From the cell containing the given text, extract its center point as (X, Y) coordinate. 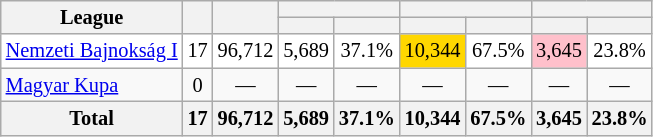
Total (92, 118)
League (92, 17)
Magyar Kupa (92, 85)
0 (198, 85)
Nemzeti Bajnokság I (92, 51)
